Capture the cell that displays the provided text and extract its (x, y) central coordinate. 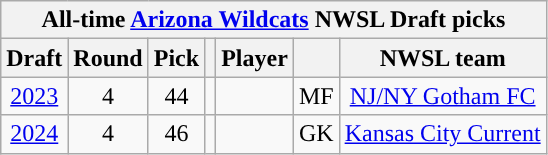
MF (316, 96)
Kansas City Current (442, 134)
46 (176, 134)
GK (316, 134)
NWSL team (442, 58)
2024 (34, 134)
All-time Arizona Wildcats NWSL Draft picks (274, 20)
44 (176, 96)
Round (108, 58)
Player (255, 58)
2023 (34, 96)
Draft (34, 58)
Pick (176, 58)
NJ/NY Gotham FC (442, 96)
